Determine the (X, Y) coordinate at the center of the cell enclosing the given text.  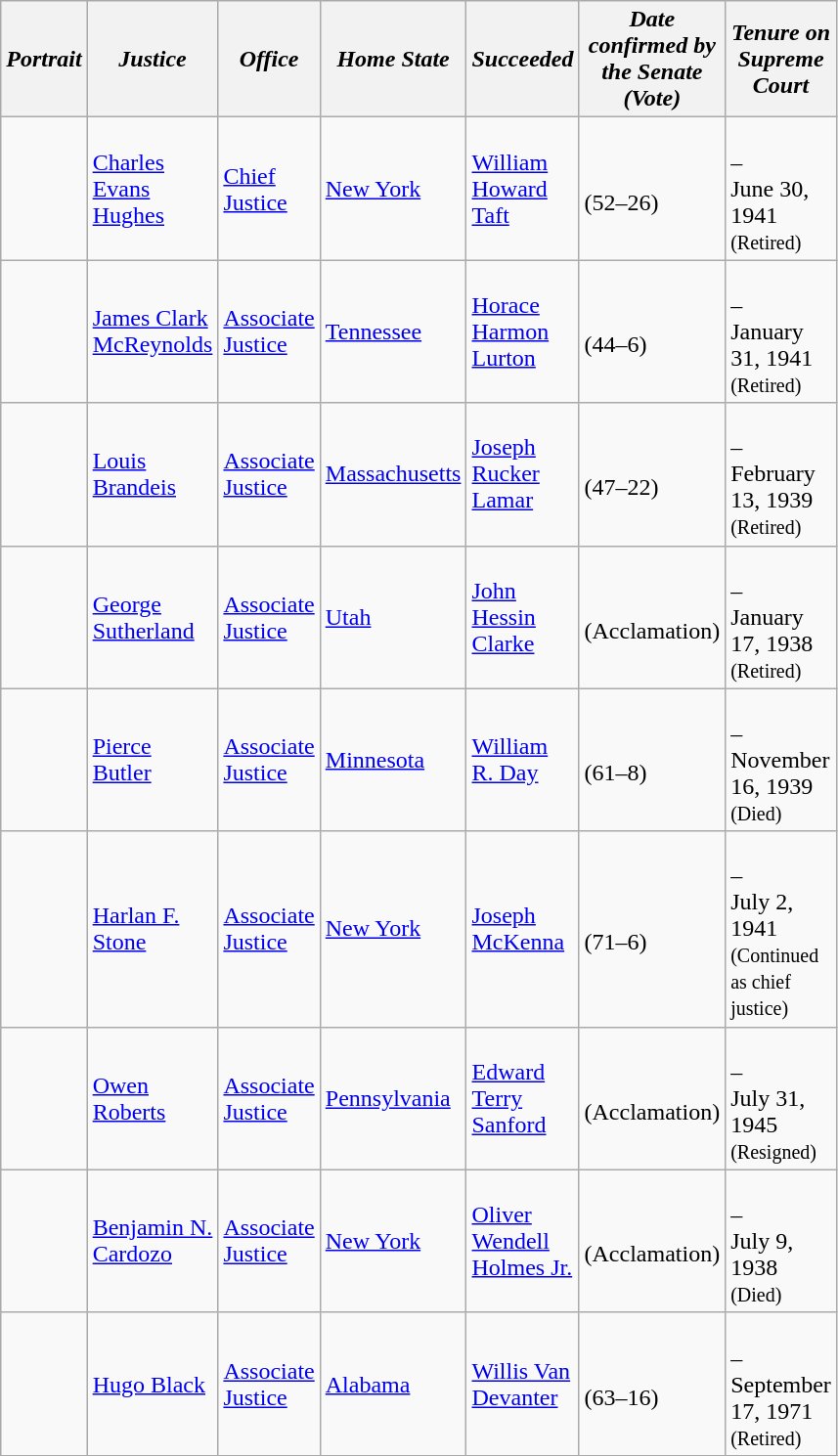
Harlan F. Stone (153, 929)
(44–6) (652, 331)
William Howard Taft (522, 189)
Owen Roberts (153, 1098)
(61–8) (652, 760)
Portrait (44, 59)
–September 17, 1971(Retired) (781, 1384)
Massachusetts (393, 474)
Home State (393, 59)
John Hessin Clarke (522, 617)
–July 9, 1938(Died) (781, 1241)
–June 30, 1941(Retired) (781, 189)
Utah (393, 617)
Willis Van Devanter (522, 1384)
Pennsylvania (393, 1098)
Joseph Rucker Lamar (522, 474)
George Sutherland (153, 617)
(47–22) (652, 474)
(63–16) (652, 1384)
Alabama (393, 1384)
James Clark McReynolds (153, 331)
–February 13, 1939(Retired) (781, 474)
Benjamin N. Cardozo (153, 1241)
Horace Harmon Lurton (522, 331)
–July 31, 1945(Resigned) (781, 1098)
Justice (153, 59)
Tenure on Supreme Court (781, 59)
Date confirmed by the Senate(Vote) (652, 59)
–July 2, 1941(Continued as chief justice) (781, 929)
Hugo Black (153, 1384)
(71–6) (652, 929)
–January 17, 1938(Retired) (781, 617)
Louis Brandeis (153, 474)
(52–26) (652, 189)
Chief Justice (269, 189)
–November 16, 1939(Died) (781, 760)
Charles Evans Hughes (153, 189)
Joseph McKenna (522, 929)
Edward Terry Sanford (522, 1098)
Pierce Butler (153, 760)
Succeeded (522, 59)
Minnesota (393, 760)
Tennessee (393, 331)
William R. Day (522, 760)
Oliver Wendell Holmes Jr. (522, 1241)
–January 31, 1941(Retired) (781, 331)
Office (269, 59)
